For the text-containing cell, return its midpoint in [X, Y] coordinate format. 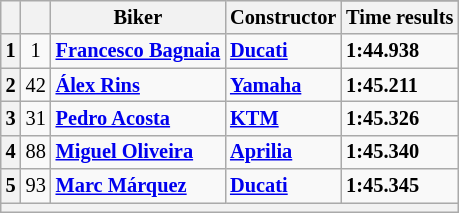
5 [11, 186]
Pedro Acosta [138, 118]
42 [36, 85]
Miguel Oliveira [138, 152]
1:45.211 [400, 85]
1:45.345 [400, 186]
31 [36, 118]
Yamaha [283, 85]
Biker [138, 17]
Aprilia [283, 152]
1:45.340 [400, 152]
1:45.326 [400, 118]
Francesco Bagnaia [138, 51]
3 [11, 118]
Constructor [283, 17]
Time results [400, 17]
KTM [283, 118]
88 [36, 152]
93 [36, 186]
1:44.938 [400, 51]
2 [11, 85]
Marc Márquez [138, 186]
4 [11, 152]
Álex Rins [138, 85]
